Search for the cell housing the specified text and yield its [x, y] center coordinate. 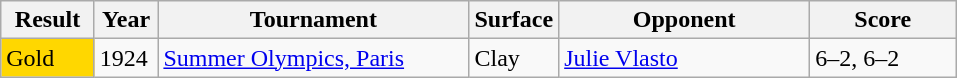
6–2, 6–2 [883, 58]
Summer Olympics, Paris [314, 58]
Gold [48, 58]
Tournament [314, 20]
1924 [126, 58]
Result [48, 20]
Surface [514, 20]
Julie Vlasto [684, 58]
Score [883, 20]
Clay [514, 58]
Year [126, 20]
Opponent [684, 20]
